Locate the cell with the specified text and output its (X, Y) center coordinate. 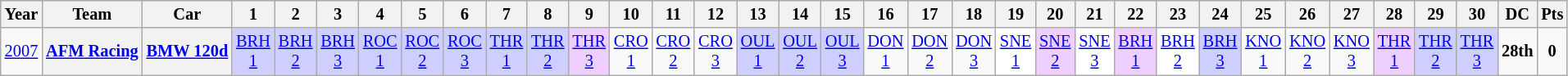
CRO3 (716, 51)
OUL1 (758, 51)
27 (1352, 14)
20 (1055, 14)
21 (1094, 14)
CRO2 (674, 51)
Team (92, 14)
3 (338, 14)
AFM Racing (92, 51)
Car (188, 14)
12 (716, 14)
Year (21, 14)
4 (380, 14)
KNO2 (1307, 51)
KNO3 (1352, 51)
7 (507, 14)
DC (1517, 14)
ROC2 (422, 51)
6 (465, 14)
17 (929, 14)
OUL2 (800, 51)
11 (674, 14)
BMW 120d (188, 51)
10 (631, 14)
18 (974, 14)
DON3 (974, 51)
15 (843, 14)
30 (1477, 14)
SNE3 (1094, 51)
29 (1435, 14)
SNE1 (1016, 51)
KNO1 (1263, 51)
DON1 (885, 51)
8 (548, 14)
0 (1552, 51)
SNE2 (1055, 51)
22 (1136, 14)
14 (800, 14)
24 (1220, 14)
1 (253, 14)
OUL3 (843, 51)
CRO1 (631, 51)
28 (1394, 14)
Pts (1552, 14)
16 (885, 14)
2 (296, 14)
25 (1263, 14)
ROC3 (465, 51)
19 (1016, 14)
DON2 (929, 51)
ROC1 (380, 51)
5 (422, 14)
9 (589, 14)
23 (1178, 14)
2007 (21, 51)
26 (1307, 14)
13 (758, 14)
28th (1517, 51)
